Find where the given text appears and provide that cell's center as [x, y] coordinate. 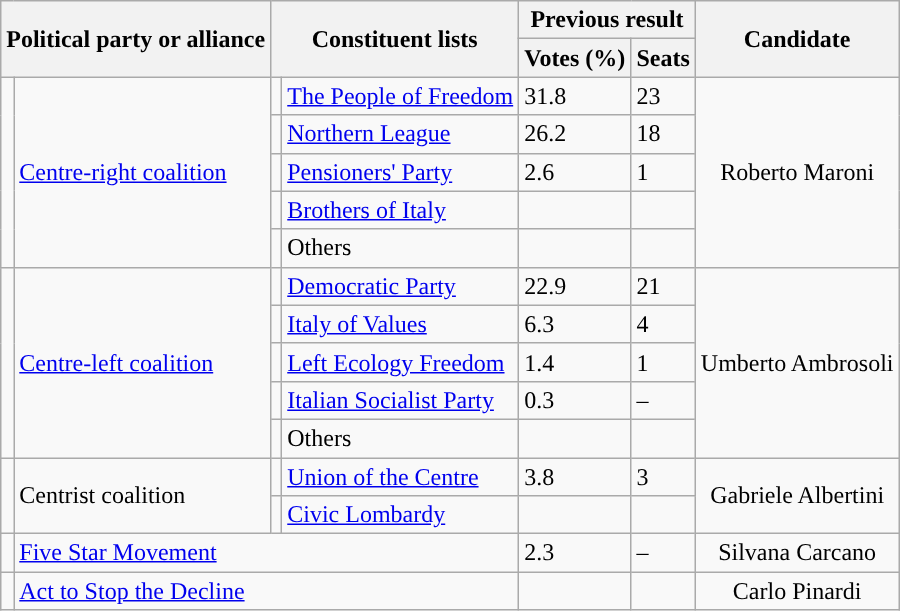
22.9 [575, 286]
The People of Freedom [400, 96]
Union of the Centre [400, 477]
21 [663, 286]
Gabriele Albertini [797, 496]
Centre-left coalition [142, 362]
Political party or alliance [136, 39]
6.3 [575, 324]
0.3 [575, 400]
Candidate [797, 39]
Carlo Pinardi [797, 591]
Seats [663, 58]
Silvana Carcano [797, 553]
Constituent lists [395, 39]
Brothers of Italy [400, 210]
2.6 [575, 172]
23 [663, 96]
4 [663, 324]
Previous result [608, 20]
Centrist coalition [142, 496]
2.3 [575, 553]
Votes (%) [575, 58]
Italian Socialist Party [400, 400]
3.8 [575, 477]
Northern League [400, 134]
26.2 [575, 134]
3 [663, 477]
31.8 [575, 96]
Five Star Movement [266, 553]
Italy of Values [400, 324]
Democratic Party [400, 286]
Pensioners' Party [400, 172]
Civic Lombardy [400, 515]
1.4 [575, 362]
Act to Stop the Decline [266, 591]
Left Ecology Freedom [400, 362]
Centre-right coalition [142, 172]
Umberto Ambrosoli [797, 362]
Roberto Maroni [797, 172]
18 [663, 134]
